Determine the [x, y] coordinate at the center of the cell enclosing the given text.  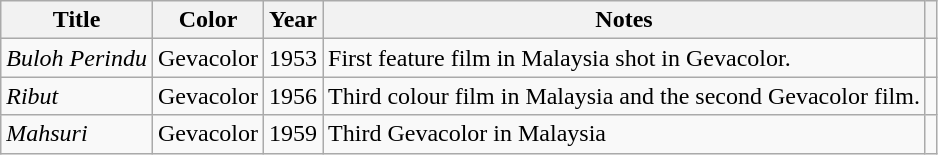
Third Gevacolor in Malaysia [624, 134]
1956 [292, 96]
First feature film in Malaysia shot in Gevacolor. [624, 58]
Buloh Perindu [77, 58]
1953 [292, 58]
Mahsuri [77, 134]
Third colour film in Malaysia and the second Gevacolor film. [624, 96]
Year [292, 20]
Title [77, 20]
1959 [292, 134]
Ribut [77, 96]
Color [208, 20]
Notes [624, 20]
